Identify which cell holds the provided text, then report its (X, Y) central coordinate. 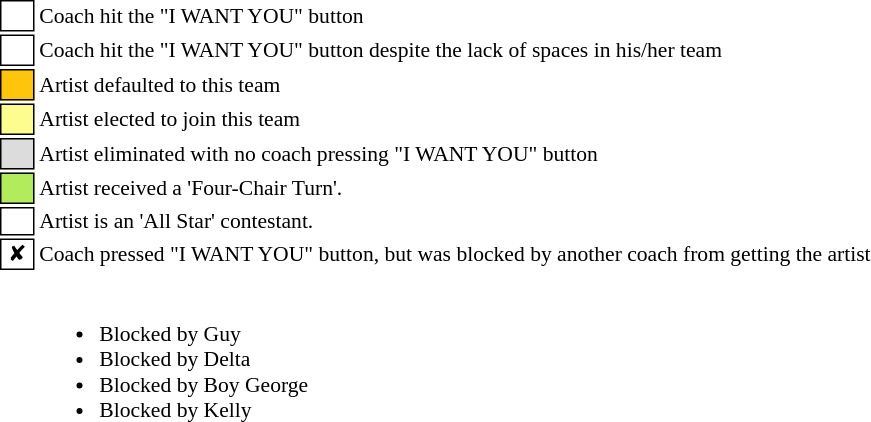
✘ (18, 254)
